Locate the cell with the specified text and output its [X, Y] center coordinate. 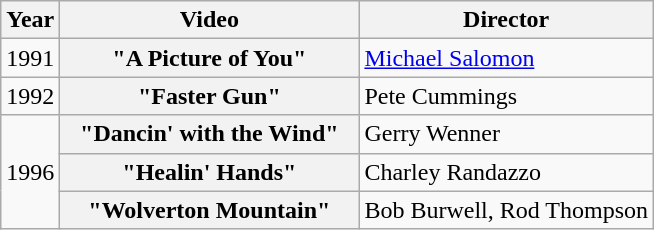
1996 [30, 172]
Bob Burwell, Rod Thompson [506, 210]
Pete Cummings [506, 96]
"A Picture of You" [210, 58]
1992 [30, 96]
"Dancin' with the Wind" [210, 134]
Video [210, 20]
"Faster Gun" [210, 96]
1991 [30, 58]
"Healin' Hands" [210, 172]
Charley Randazzo [506, 172]
Director [506, 20]
Year [30, 20]
"Wolverton Mountain" [210, 210]
Michael Salomon [506, 58]
Gerry Wenner [506, 134]
